Capture the cell that displays the provided text and extract its [X, Y] central coordinate. 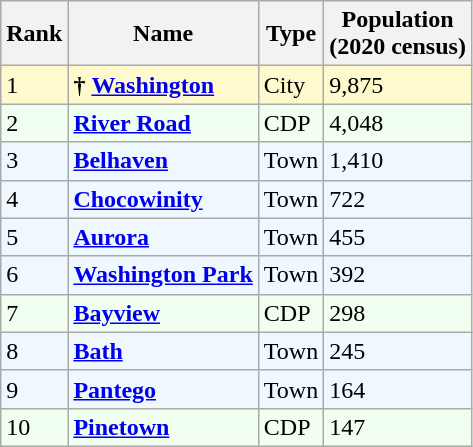
3 [34, 161]
722 [398, 199]
Bath [163, 351]
1,410 [398, 161]
9 [34, 389]
Belhaven [163, 161]
9,875 [398, 85]
7 [34, 313]
5 [34, 237]
1 [34, 85]
Rank [34, 34]
Chocowinity [163, 199]
Pantego [163, 389]
Name [163, 34]
City [290, 85]
147 [398, 427]
164 [398, 389]
245 [398, 351]
8 [34, 351]
2 [34, 123]
Bayview [163, 313]
4,048 [398, 123]
Type [290, 34]
Pinetown [163, 427]
Washington Park [163, 275]
† Washington [163, 85]
10 [34, 427]
4 [34, 199]
6 [34, 275]
Population(2020 census) [398, 34]
River Road [163, 123]
455 [398, 237]
Aurora [163, 237]
298 [398, 313]
392 [398, 275]
